Provide the [x, y] coordinate of the cell's center where the given text is located.  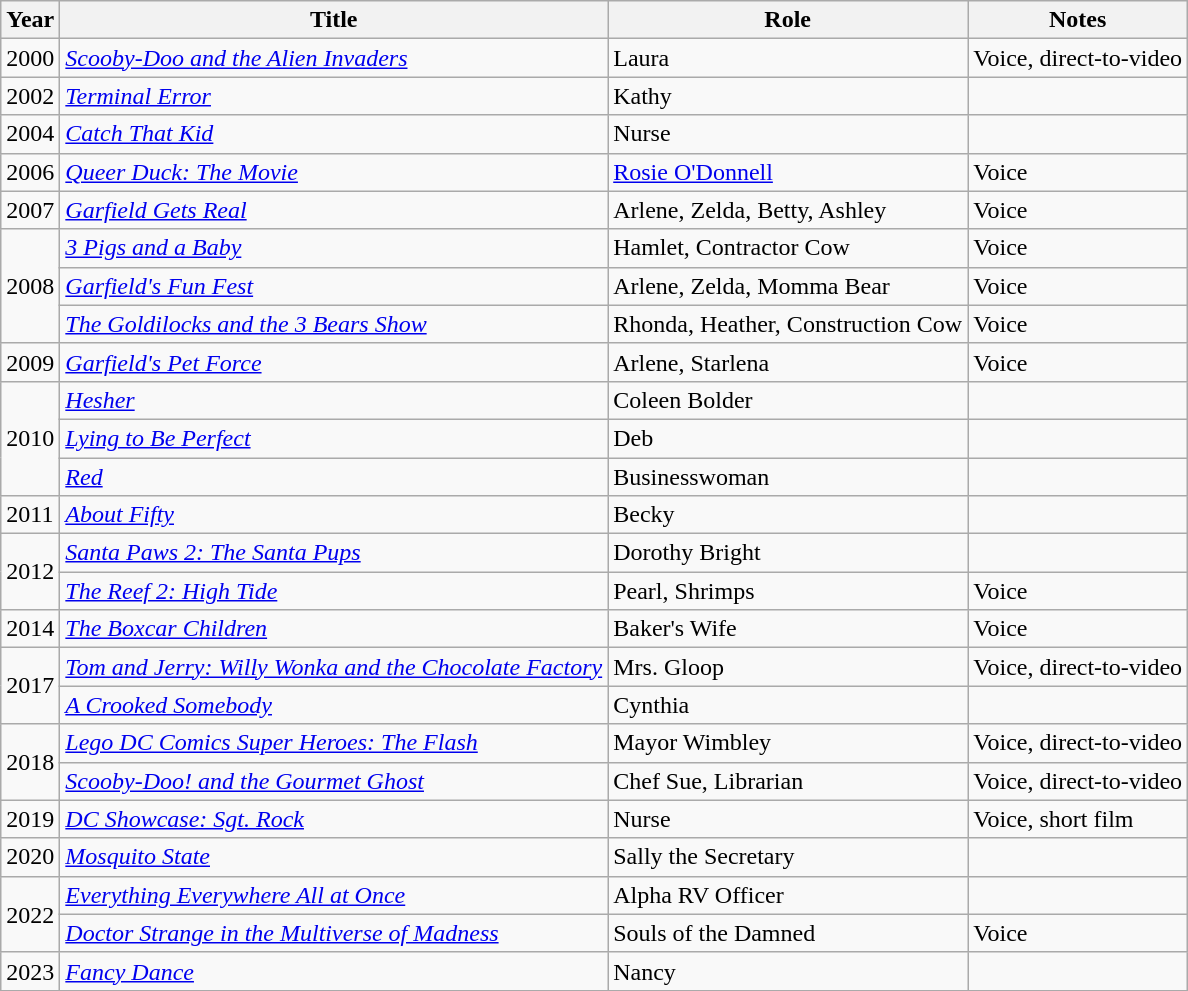
Lego DC Comics Super Heroes: The Flash [334, 743]
Queer Duck: The Movie [334, 172]
2009 [30, 362]
Garfield's Fun Fest [334, 286]
Notes [1078, 20]
Kathy [788, 96]
Role [788, 20]
Nancy [788, 971]
Title [334, 20]
Scooby-Doo! and the Gourmet Ghost [334, 781]
Rosie O'Donnell [788, 172]
Scooby-Doo and the Alien Invaders [334, 58]
Tom and Jerry: Willy Wonka and the Chocolate Factory [334, 667]
Hamlet, Contractor Cow [788, 248]
Santa Paws 2: The Santa Pups [334, 553]
Laura [788, 58]
2002 [30, 96]
Arlene, Zelda, Momma Bear [788, 286]
2017 [30, 686]
DC Showcase: Sgt. Rock [334, 819]
Mosquito State [334, 857]
About Fifty [334, 515]
Everything Everywhere All at Once [334, 895]
The Boxcar Children [334, 629]
2012 [30, 572]
Dorothy Bright [788, 553]
Red [334, 477]
Rhonda, Heather, Construction Cow [788, 324]
2008 [30, 286]
Pearl, Shrimps [788, 591]
Souls of the Damned [788, 933]
Chef Sue, Librarian [788, 781]
2020 [30, 857]
3 Pigs and a Baby [334, 248]
Lying to Be Perfect [334, 438]
Terminal Error [334, 96]
2000 [30, 58]
Cynthia [788, 705]
Hesher [334, 400]
2010 [30, 438]
2023 [30, 971]
Mayor Wimbley [788, 743]
Alpha RV Officer [788, 895]
Businesswoman [788, 477]
2007 [30, 210]
The Reef 2: High Tide [334, 591]
2011 [30, 515]
2014 [30, 629]
Becky [788, 515]
Mrs. Gloop [788, 667]
Year [30, 20]
Arlene, Zelda, Betty, Ashley [788, 210]
2006 [30, 172]
Garfield's Pet Force [334, 362]
Voice, short film [1078, 819]
Deb [788, 438]
2022 [30, 914]
Doctor Strange in the Multiverse of Madness [334, 933]
2018 [30, 762]
Sally the Secretary [788, 857]
Garfield Gets Real [334, 210]
2004 [30, 134]
A Crooked Somebody [334, 705]
The Goldilocks and the 3 Bears Show [334, 324]
2019 [30, 819]
Fancy Dance [334, 971]
Baker's Wife [788, 629]
Coleen Bolder [788, 400]
Catch That Kid [334, 134]
Arlene, Starlena [788, 362]
